Determine the [x, y] coordinate at the center of the cell enclosing the given text.  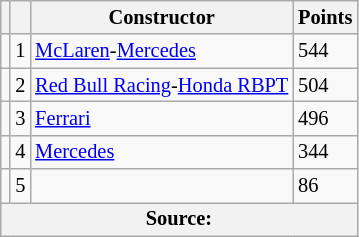
Ferrari [162, 118]
Source: [179, 219]
2 [20, 85]
McLaren-Mercedes [162, 51]
4 [20, 152]
Red Bull Racing-Honda RBPT [162, 85]
504 [325, 85]
344 [325, 152]
496 [325, 118]
Constructor [162, 17]
Points [325, 17]
1 [20, 51]
3 [20, 118]
Mercedes [162, 152]
544 [325, 51]
5 [20, 186]
86 [325, 186]
